Search for the cell housing the specified text and yield its (X, Y) center coordinate. 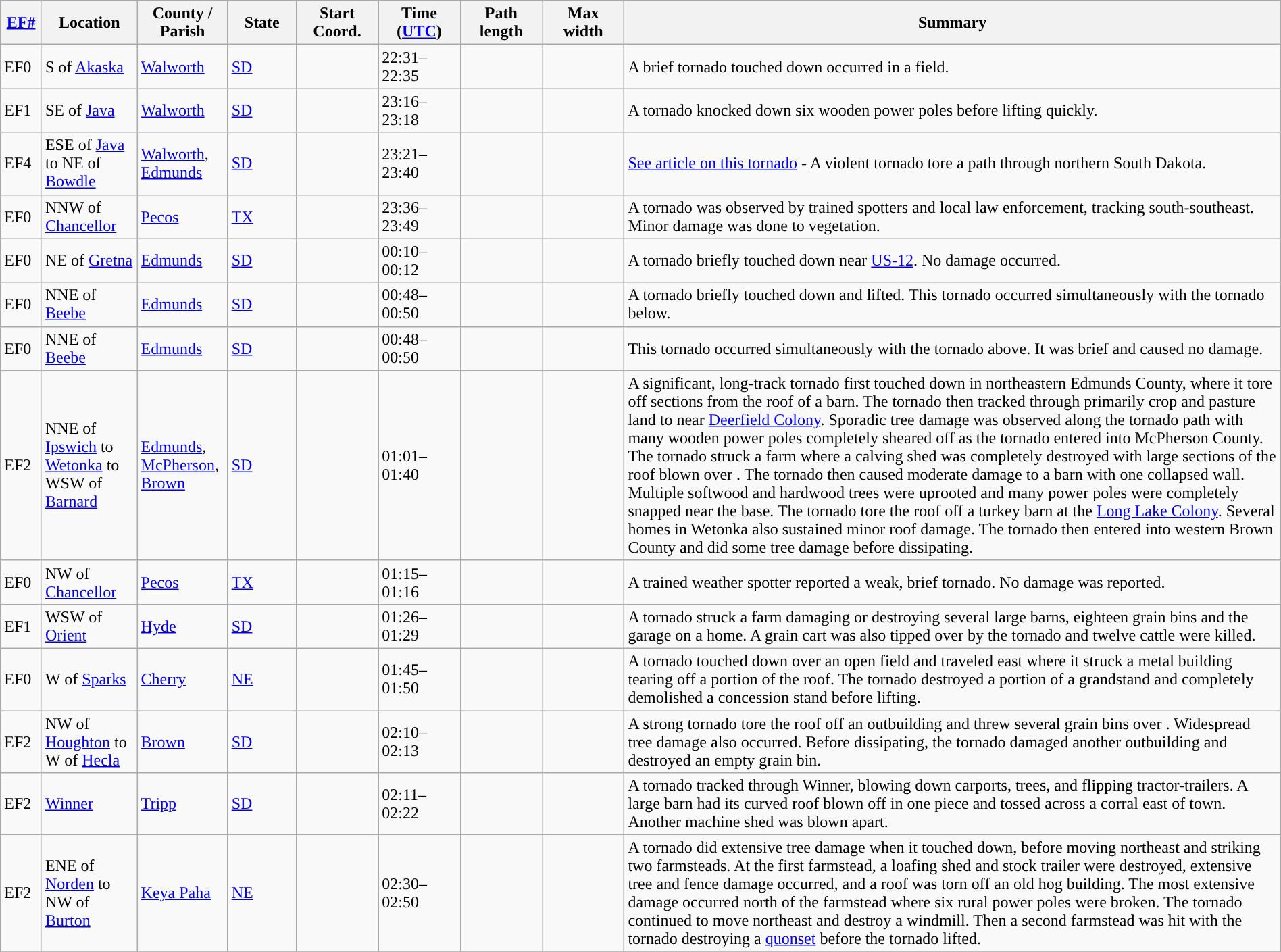
02:10–02:13 (419, 742)
Winner (89, 804)
Edmunds, McPherson, Brown (182, 465)
23:21–23:40 (419, 164)
County / Parish (182, 23)
This tornado occurred simultaneously with the tornado above. It was brief and caused no damage. (953, 349)
01:01–01:40 (419, 465)
Path length (501, 23)
SE of Java (89, 111)
Walworth, Edmunds (182, 164)
22:31–22:35 (419, 66)
Brown (182, 742)
NE of Gretna (89, 261)
A tornado briefly touched down near US-12. No damage occurred. (953, 261)
Tripp (182, 804)
ESE of Java to NE of Bowdle (89, 164)
WSW of Orient (89, 626)
23:16–23:18 (419, 111)
A tornado was observed by trained spotters and local law enforcement, tracking south-southeast. Minor damage was done to vegetation. (953, 216)
A brief tornado touched down occurred in a field. (953, 66)
NNE of Ipswich to Wetonka to WSW of Barnard (89, 465)
Start Coord. (336, 23)
Cherry (182, 679)
Location (89, 23)
ENE of Norden to NW of Burton (89, 893)
S of Akaska (89, 66)
EF# (22, 23)
00:10–00:12 (419, 261)
A tornado knocked down six wooden power poles before lifting quickly. (953, 111)
NW of Houghton to W of Hecla (89, 742)
23:36–23:49 (419, 216)
NNW of Chancellor (89, 216)
01:26–01:29 (419, 626)
A trained weather spotter reported a weak, brief tornado. No damage was reported. (953, 582)
01:45–01:50 (419, 679)
01:15–01:16 (419, 582)
Hyde (182, 626)
NW of Chancellor (89, 582)
A tornado briefly touched down and lifted. This tornado occurred simultaneously with the tornado below. (953, 304)
State (262, 23)
02:11–02:22 (419, 804)
Keya Paha (182, 893)
EF4 (22, 164)
W of Sparks (89, 679)
Time (UTC) (419, 23)
02:30–02:50 (419, 893)
See article on this tornado - A violent tornado tore a path through northern South Dakota. (953, 164)
Summary (953, 23)
Max width (582, 23)
